Detect which cell encompasses the target text, then output its (x, y) center coordinate. 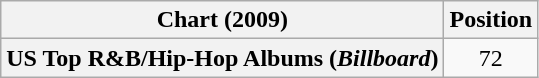
Position (491, 20)
Chart (2009) (222, 20)
72 (491, 58)
US Top R&B/Hip-Hop Albums (Billboard) (222, 58)
